Find where the given text appears and provide that cell's center as [X, Y] coordinate. 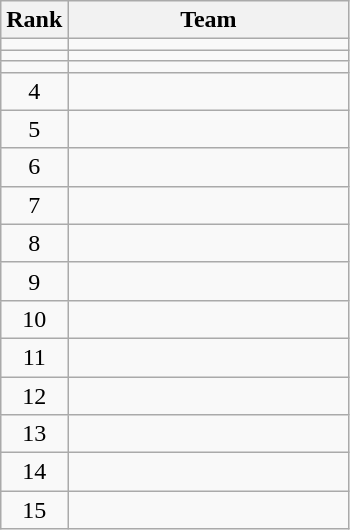
9 [34, 281]
11 [34, 357]
Team [208, 20]
8 [34, 243]
14 [34, 472]
Rank [34, 20]
12 [34, 395]
15 [34, 510]
7 [34, 205]
10 [34, 319]
13 [34, 434]
5 [34, 129]
6 [34, 167]
4 [34, 91]
